Find where the given text appears and provide that cell's center as (x, y) coordinate. 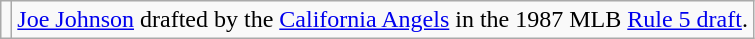
Joe Johnson drafted by the California Angels in the 1987 MLB Rule 5 draft. (383, 20)
